Search for the cell housing the specified text and yield its [x, y] center coordinate. 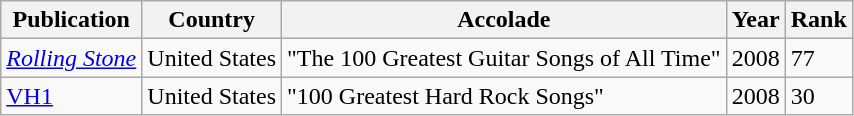
Country [212, 20]
Accolade [504, 20]
Year [756, 20]
"The 100 Greatest Guitar Songs of All Time" [504, 58]
30 [818, 96]
Publication [72, 20]
Rank [818, 20]
VH1 [72, 96]
Rolling Stone [72, 58]
"100 Greatest Hard Rock Songs" [504, 96]
77 [818, 58]
